Extract the (x, y) coordinate from the center of the cell holding the provided text.  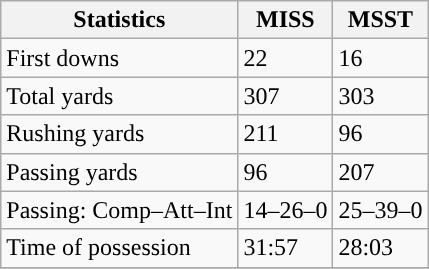
303 (380, 96)
First downs (120, 58)
Rushing yards (120, 134)
Statistics (120, 20)
14–26–0 (286, 210)
211 (286, 134)
22 (286, 58)
Passing yards (120, 172)
25–39–0 (380, 210)
31:57 (286, 248)
Total yards (120, 96)
207 (380, 172)
16 (380, 58)
MISS (286, 20)
307 (286, 96)
MSST (380, 20)
28:03 (380, 248)
Passing: Comp–Att–Int (120, 210)
Time of possession (120, 248)
